Return (X, Y) of the center of cell containing provided text 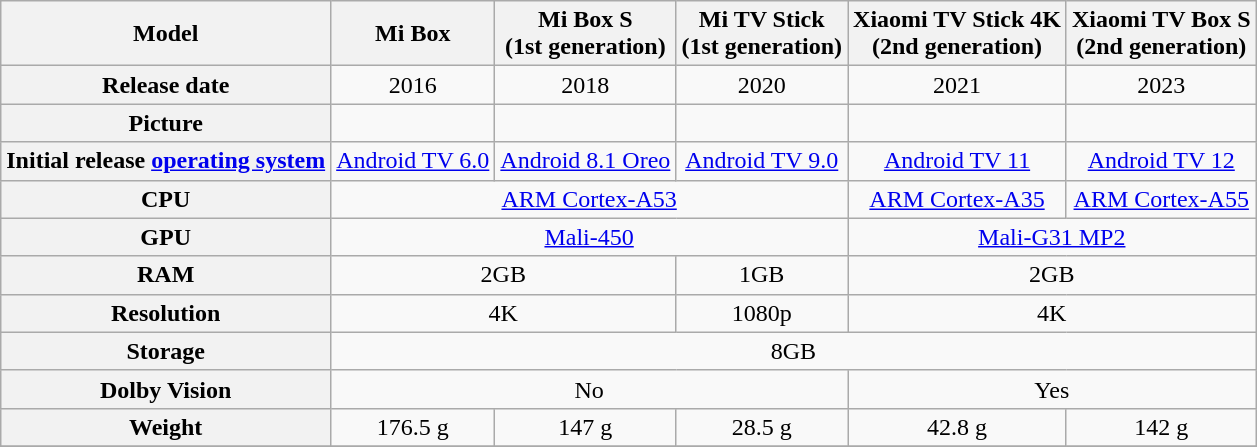
No (590, 389)
2018 (586, 85)
ARM Cortex-A55 (1161, 199)
176.5 g (413, 427)
2016 (413, 85)
Android 8.1 Oreo (586, 161)
142 g (1161, 427)
Mi Box (413, 34)
ARM Cortex-A53 (590, 199)
Mi Box S (1st generation) (586, 34)
Picture (166, 123)
CPU (166, 199)
Resolution (166, 313)
Android TV 11 (958, 161)
Xiaomi TV Stick 4K (2nd generation) (958, 34)
Model (166, 34)
147 g (586, 427)
2021 (958, 85)
Initial release operating system (166, 161)
8GB (794, 351)
Storage (166, 351)
Android TV 12 (1161, 161)
42.8 g (958, 427)
2023 (1161, 85)
1080p (762, 313)
Yes (1052, 389)
Release date (166, 85)
2020 (762, 85)
ARM Cortex-A35 (958, 199)
RAM (166, 275)
1GB (762, 275)
Android TV 9.0 (762, 161)
Mi TV Stick (1st generation) (762, 34)
GPU (166, 237)
Weight (166, 427)
Xiaomi TV Box S (2nd generation) (1161, 34)
Mali-G31 MP2 (1052, 237)
Dolby Vision (166, 389)
Android TV 6.0 (413, 161)
Mali-450 (590, 237)
28.5 g (762, 427)
